Output the (X, Y) coordinate of the center of the cell containing the given text.  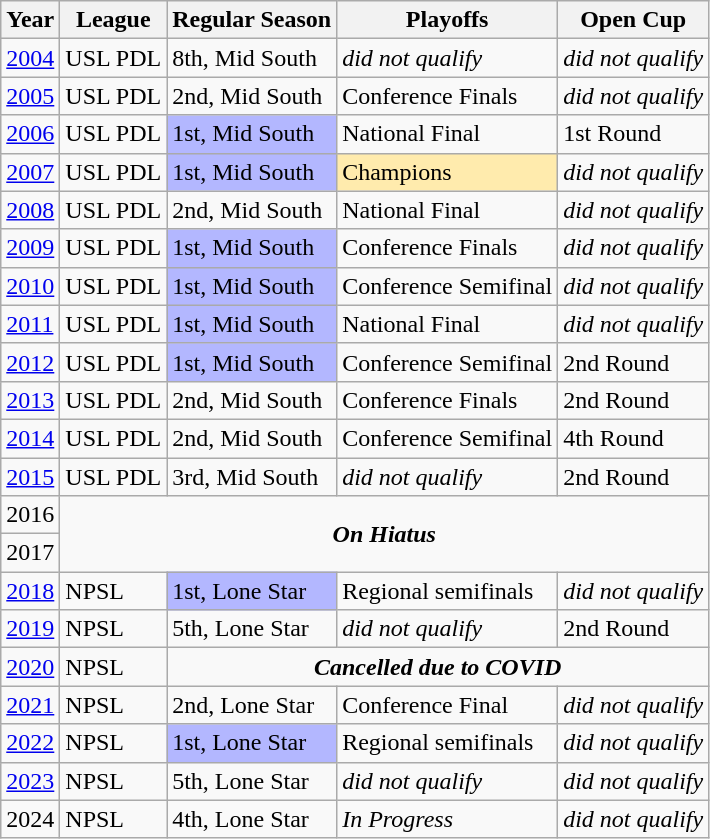
2010 (30, 286)
Champions (448, 172)
2022 (30, 743)
2019 (30, 629)
2009 (30, 248)
2005 (30, 96)
2007 (30, 172)
Year (30, 20)
2024 (30, 819)
2021 (30, 705)
2020 (30, 667)
2006 (30, 134)
4th, Lone Star (252, 819)
2015 (30, 477)
2012 (30, 362)
2014 (30, 438)
Playoffs (448, 20)
2011 (30, 324)
2018 (30, 591)
8th, Mid South (252, 58)
In Progress (448, 819)
2nd, Lone Star (252, 705)
Regular Season (252, 20)
1st Round (634, 134)
League (114, 20)
On Hiatus (384, 534)
3rd, Mid South (252, 477)
Cancelled due to COVID (438, 667)
2013 (30, 400)
4th Round (634, 438)
Open Cup (634, 20)
2016 (30, 515)
2017 (30, 553)
2008 (30, 210)
Conference Final (448, 705)
2004 (30, 58)
2023 (30, 781)
